Scan for the cell matching the given text and deliver its [x, y] coordinate at center. 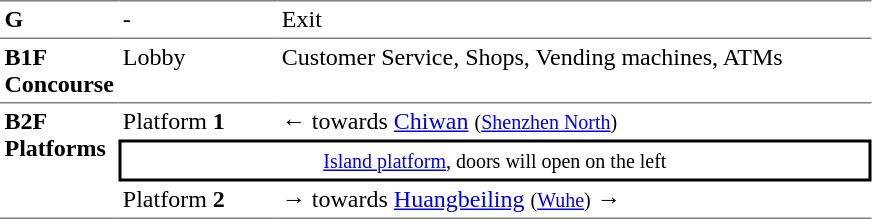
Lobby [198, 71]
Platform 1 [198, 122]
Customer Service, Shops, Vending machines, ATMs [574, 71]
Exit [574, 19]
← towards Chiwan (Shenzhen North) [574, 122]
Island platform, doors will open on the left [494, 161]
- [198, 19]
G [59, 19]
B1FConcourse [59, 71]
